Return the (X, Y) coordinate for the center point of the cell that contains the specified text.  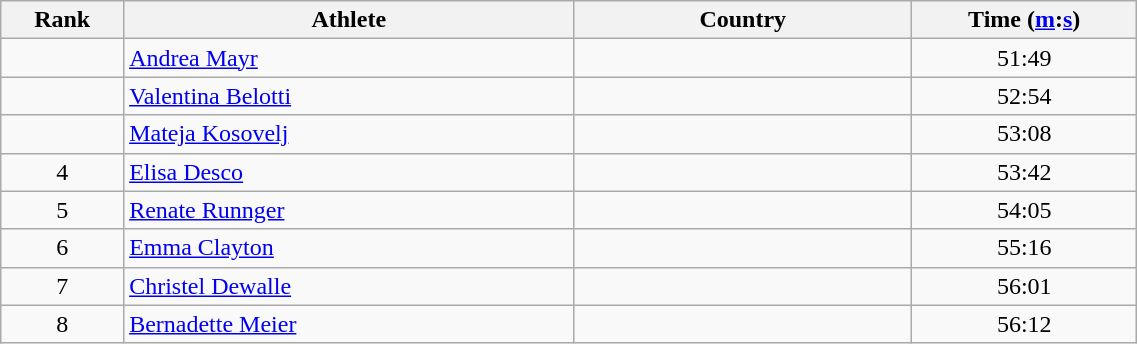
54:05 (1024, 210)
56:01 (1024, 286)
Andrea Mayr (349, 58)
4 (62, 172)
Time (m:s) (1024, 20)
Christel Dewalle (349, 286)
Emma Clayton (349, 248)
7 (62, 286)
52:54 (1024, 96)
51:49 (1024, 58)
Rank (62, 20)
Valentina Belotti (349, 96)
Renate Runnger (349, 210)
Country (743, 20)
6 (62, 248)
Athlete (349, 20)
53:42 (1024, 172)
56:12 (1024, 324)
Elisa Desco (349, 172)
Bernadette Meier (349, 324)
53:08 (1024, 134)
Mateja Kosovelj (349, 134)
8 (62, 324)
5 (62, 210)
55:16 (1024, 248)
